From the cell containing the given text, extract its center point as [x, y] coordinate. 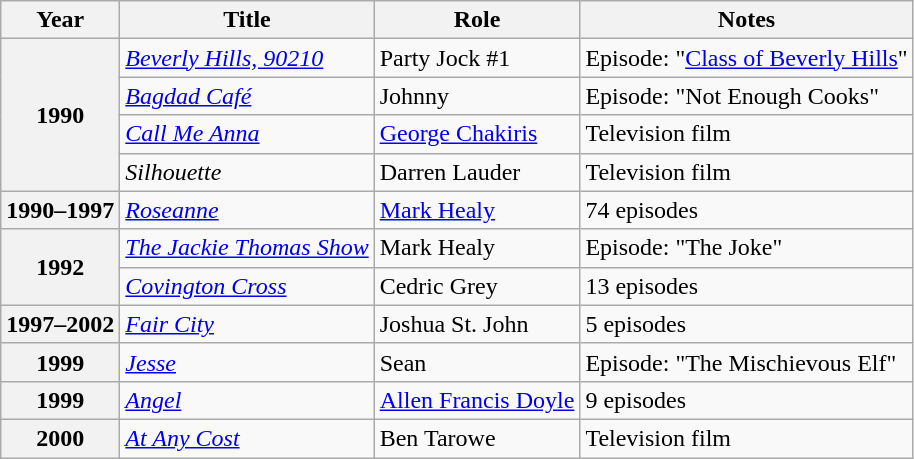
Title [247, 20]
1992 [60, 267]
Jesse [247, 362]
Role [477, 20]
The Jackie Thomas Show [247, 248]
Silhouette [247, 172]
Call Me Anna [247, 134]
Episode: "Class of Beverly Hills" [746, 58]
2000 [60, 438]
Joshua St. John [477, 324]
Episode: "Not Enough Cooks" [746, 96]
Allen Francis Doyle [477, 400]
1990–1997 [60, 210]
Notes [746, 20]
Episode: "The Joke" [746, 248]
Roseanne [247, 210]
Sean [477, 362]
Year [60, 20]
George Chakiris [477, 134]
Fair City [247, 324]
13 episodes [746, 286]
Angel [247, 400]
Cedric Grey [477, 286]
Darren Lauder [477, 172]
74 episodes [746, 210]
Covington Cross [247, 286]
Bagdad Café [247, 96]
9 episodes [746, 400]
Ben Tarowe [477, 438]
At Any Cost [247, 438]
Johnny [477, 96]
Episode: "The Mischievous Elf" [746, 362]
1990 [60, 115]
5 episodes [746, 324]
Beverly Hills, 90210 [247, 58]
Party Jock #1 [477, 58]
1997–2002 [60, 324]
